Determine the (X, Y) coordinate at the center of the cell enclosing the given text.  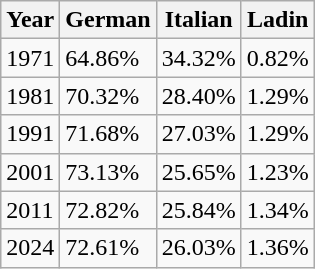
Year (30, 20)
25.84% (198, 210)
2001 (30, 172)
0.82% (278, 58)
64.86% (108, 58)
1.34% (278, 210)
1971 (30, 58)
2011 (30, 210)
72.82% (108, 210)
1.36% (278, 248)
Italian (198, 20)
25.65% (198, 172)
70.32% (108, 96)
73.13% (108, 172)
72.61% (108, 248)
28.40% (198, 96)
1991 (30, 134)
1.23% (278, 172)
2024 (30, 248)
27.03% (198, 134)
Ladin (278, 20)
71.68% (108, 134)
1981 (30, 96)
26.03% (198, 248)
34.32% (198, 58)
German (108, 20)
